Identify which cell holds the provided text, then report its [x, y] central coordinate. 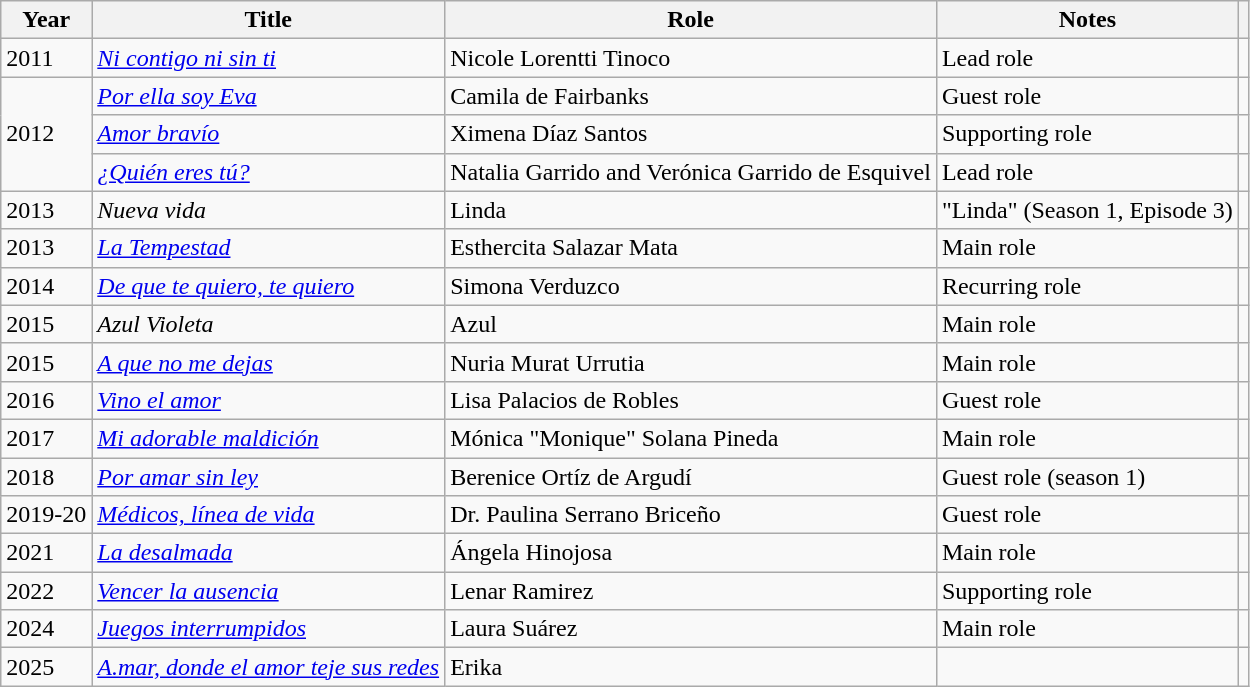
Natalia Garrido and Verónica Garrido de Esquivel [691, 172]
2017 [46, 438]
Amor bravío [268, 134]
La Tempestad [268, 248]
Simona Verduzco [691, 286]
A que no me dejas [268, 362]
Vino el amor [268, 400]
Azul [691, 324]
Lisa Palacios de Robles [691, 400]
Vencer la ausencia [268, 591]
Dr. Paulina Serrano Briceño [691, 515]
Nicole Lorentti Tinoco [691, 58]
2024 [46, 629]
De que te quiero, te quiero [268, 286]
Title [268, 20]
Laura Suárez [691, 629]
Notes [1087, 20]
Ángela Hinojosa [691, 553]
Mónica "Monique" Solana Pineda [691, 438]
2016 [46, 400]
2025 [46, 667]
Lenar Ramirez [691, 591]
Esthercita Salazar Mata [691, 248]
Ni contigo ni sin ti [268, 58]
Role [691, 20]
¿Quién eres tú? [268, 172]
Year [46, 20]
2011 [46, 58]
Por ella soy Eva [268, 96]
Médicos, línea de vida [268, 515]
Linda [691, 210]
Nueva vida [268, 210]
2019-20 [46, 515]
Recurring role [1087, 286]
Ximena Díaz Santos [691, 134]
A.mar, donde el amor teje sus redes [268, 667]
Juegos interrumpidos [268, 629]
Mi adorable maldición [268, 438]
2012 [46, 134]
Azul Violeta [268, 324]
2021 [46, 553]
2022 [46, 591]
La desalmada [268, 553]
Berenice Ortíz de Argudí [691, 477]
2014 [46, 286]
Guest role (season 1) [1087, 477]
"Linda" (Season 1, Episode 3) [1087, 210]
Camila de Fairbanks [691, 96]
Erika [691, 667]
2018 [46, 477]
Por amar sin ley [268, 477]
Nuria Murat Urrutia [691, 362]
